Extract the (X, Y) coordinate from the center of the cell holding the provided text.  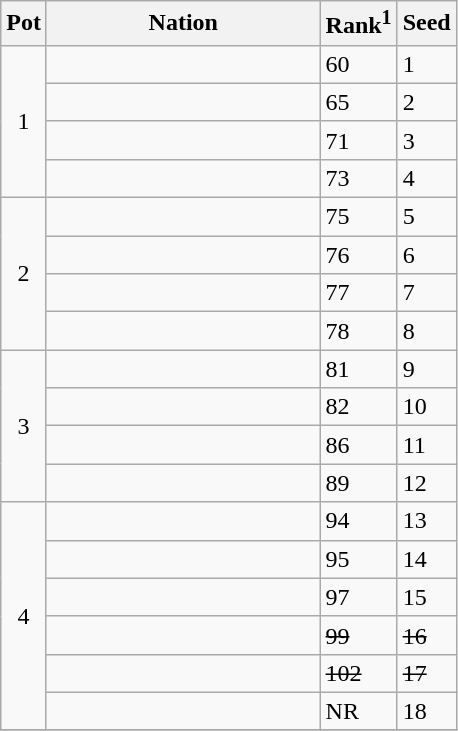
73 (358, 178)
7 (426, 293)
6 (426, 255)
5 (426, 217)
9 (426, 369)
76 (358, 255)
14 (426, 559)
12 (426, 483)
Pot (24, 24)
Rank1 (358, 24)
15 (426, 597)
Nation (183, 24)
8 (426, 331)
10 (426, 407)
Seed (426, 24)
60 (358, 64)
102 (358, 673)
78 (358, 331)
17 (426, 673)
99 (358, 635)
81 (358, 369)
NR (358, 711)
95 (358, 559)
77 (358, 293)
16 (426, 635)
89 (358, 483)
86 (358, 445)
94 (358, 521)
71 (358, 140)
97 (358, 597)
82 (358, 407)
11 (426, 445)
13 (426, 521)
75 (358, 217)
18 (426, 711)
65 (358, 102)
